Provide the [x, y] coordinate of the cell's center where the given text is located.  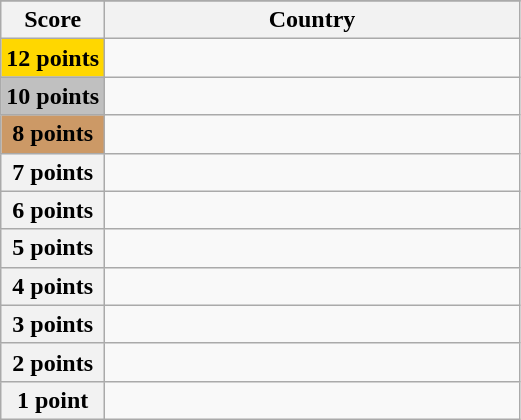
3 points [53, 324]
Score [53, 20]
4 points [53, 286]
6 points [53, 210]
1 point [53, 400]
7 points [53, 172]
5 points [53, 248]
2 points [53, 362]
12 points [53, 58]
8 points [53, 134]
Country [312, 20]
10 points [53, 96]
